Return [x, y] of the center of cell containing provided text 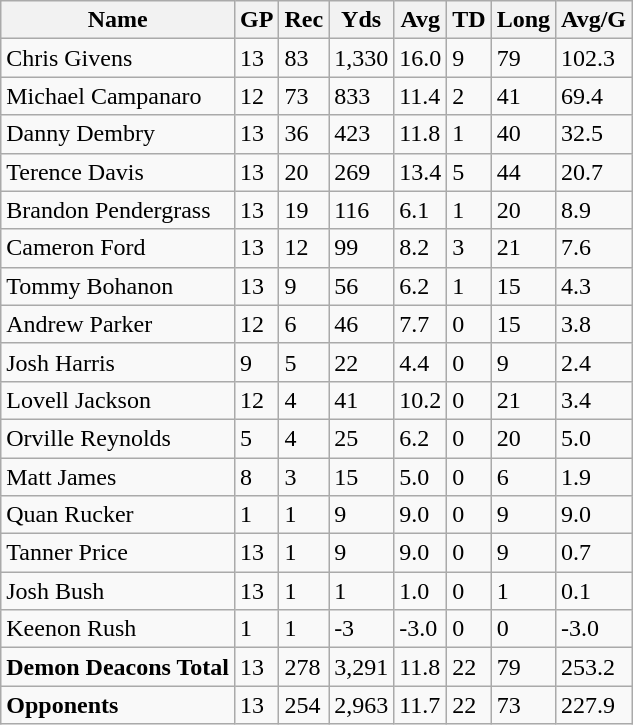
3,291 [362, 667]
Michael Campanaro [118, 96]
Orville Reynolds [118, 438]
833 [362, 96]
2 [469, 96]
2,963 [362, 705]
4.3 [594, 286]
1.9 [594, 477]
GP [256, 20]
Yds [362, 20]
20.7 [594, 172]
253.2 [594, 667]
102.3 [594, 58]
10.2 [420, 400]
Avg [420, 20]
-3 [362, 629]
8.9 [594, 210]
Josh Bush [118, 591]
3.8 [594, 324]
83 [304, 58]
32.5 [594, 134]
Opponents [118, 705]
7.6 [594, 248]
0.1 [594, 591]
56 [362, 286]
0.7 [594, 553]
19 [304, 210]
8 [256, 477]
16.0 [420, 58]
Keenon Rush [118, 629]
2.4 [594, 362]
69.4 [594, 96]
Tommy Bohanon [118, 286]
423 [362, 134]
3.4 [594, 400]
Demon Deacons Total [118, 667]
4.4 [420, 362]
46 [362, 324]
Quan Rucker [118, 515]
11.4 [420, 96]
40 [523, 134]
36 [304, 134]
25 [362, 438]
227.9 [594, 705]
Danny Dembry [118, 134]
1.0 [420, 591]
Josh Harris [118, 362]
99 [362, 248]
Rec [304, 20]
Cameron Ford [118, 248]
Andrew Parker [118, 324]
Brandon Pendergrass [118, 210]
13.4 [420, 172]
Long [523, 20]
8.2 [420, 248]
Name [118, 20]
7.7 [420, 324]
254 [304, 705]
1,330 [362, 58]
Terence Davis [118, 172]
Avg/G [594, 20]
278 [304, 667]
11.7 [420, 705]
TD [469, 20]
Matt James [118, 477]
269 [362, 172]
44 [523, 172]
6.1 [420, 210]
Lovell Jackson [118, 400]
Chris Givens [118, 58]
Tanner Price [118, 553]
116 [362, 210]
